Provide the [x, y] coordinate of the cell's center where the given text is located.  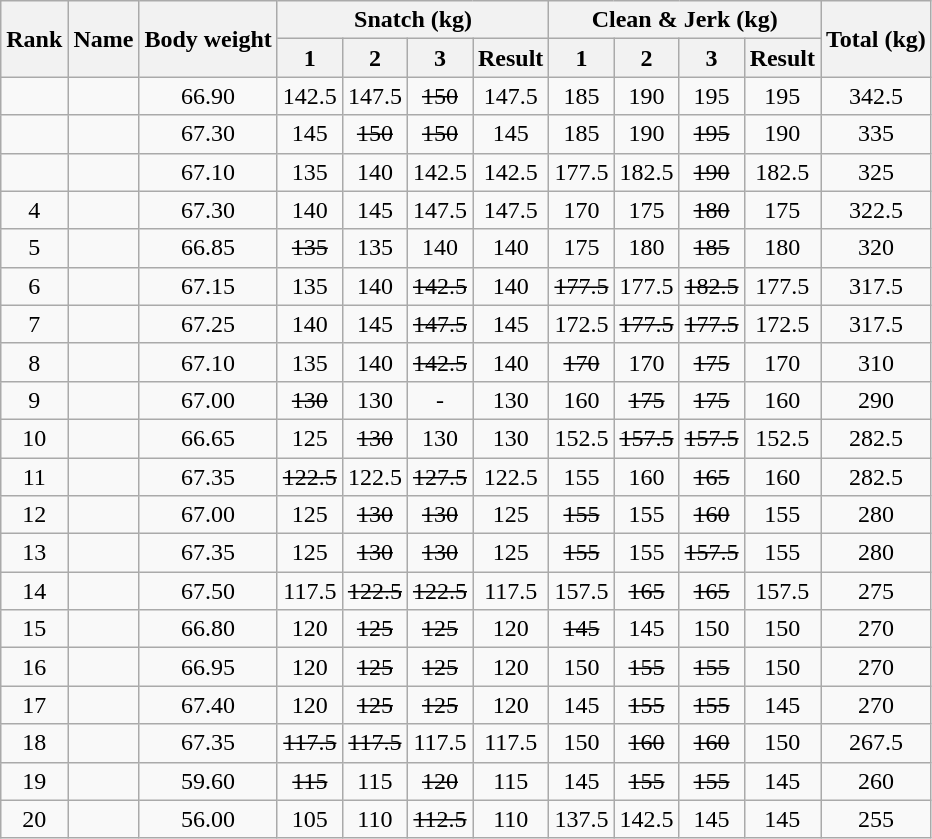
255 [876, 819]
56.00 [208, 819]
67.25 [208, 324]
66.65 [208, 438]
16 [34, 667]
320 [876, 248]
127.5 [440, 477]
14 [34, 591]
137.5 [582, 819]
Rank [34, 39]
67.40 [208, 705]
12 [34, 515]
5 [34, 248]
310 [876, 362]
105 [310, 819]
13 [34, 553]
7 [34, 324]
66.95 [208, 667]
66.90 [208, 96]
322.5 [876, 210]
267.5 [876, 743]
20 [34, 819]
335 [876, 134]
11 [34, 477]
18 [34, 743]
10 [34, 438]
325 [876, 172]
66.85 [208, 248]
4 [34, 210]
17 [34, 705]
112.5 [440, 819]
Body weight [208, 39]
260 [876, 781]
19 [34, 781]
Total (kg) [876, 39]
8 [34, 362]
Snatch (kg) [413, 20]
15 [34, 629]
Name [104, 39]
275 [876, 591]
- [440, 400]
9 [34, 400]
290 [876, 400]
67.50 [208, 591]
Clean & Jerk (kg) [685, 20]
6 [34, 286]
342.5 [876, 96]
67.15 [208, 286]
66.80 [208, 629]
59.60 [208, 781]
